Extract the (x, y) coordinate from the center of the cell holding the provided text.  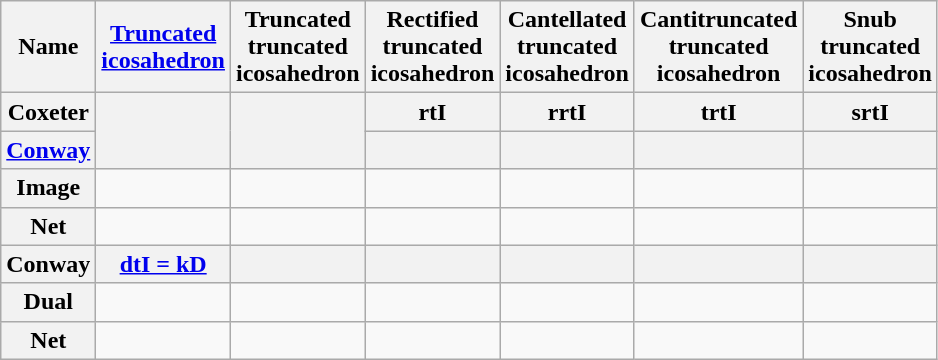
Dual (48, 302)
srtI (870, 112)
Truncatedtruncatedicosahedron (298, 47)
Coxeter (48, 112)
Name (48, 47)
rrtI (568, 112)
Image (48, 188)
Truncatedicosahedron (164, 47)
Rectifiedtruncatedicosahedron (432, 47)
dtI = kD (164, 264)
trtI (718, 112)
Cantitruncatedtruncatedicosahedron (718, 47)
Snubtruncatedicosahedron (870, 47)
Cantellatedtruncatedicosahedron (568, 47)
rtI (432, 112)
